Return (x, y) of the center of cell containing provided text 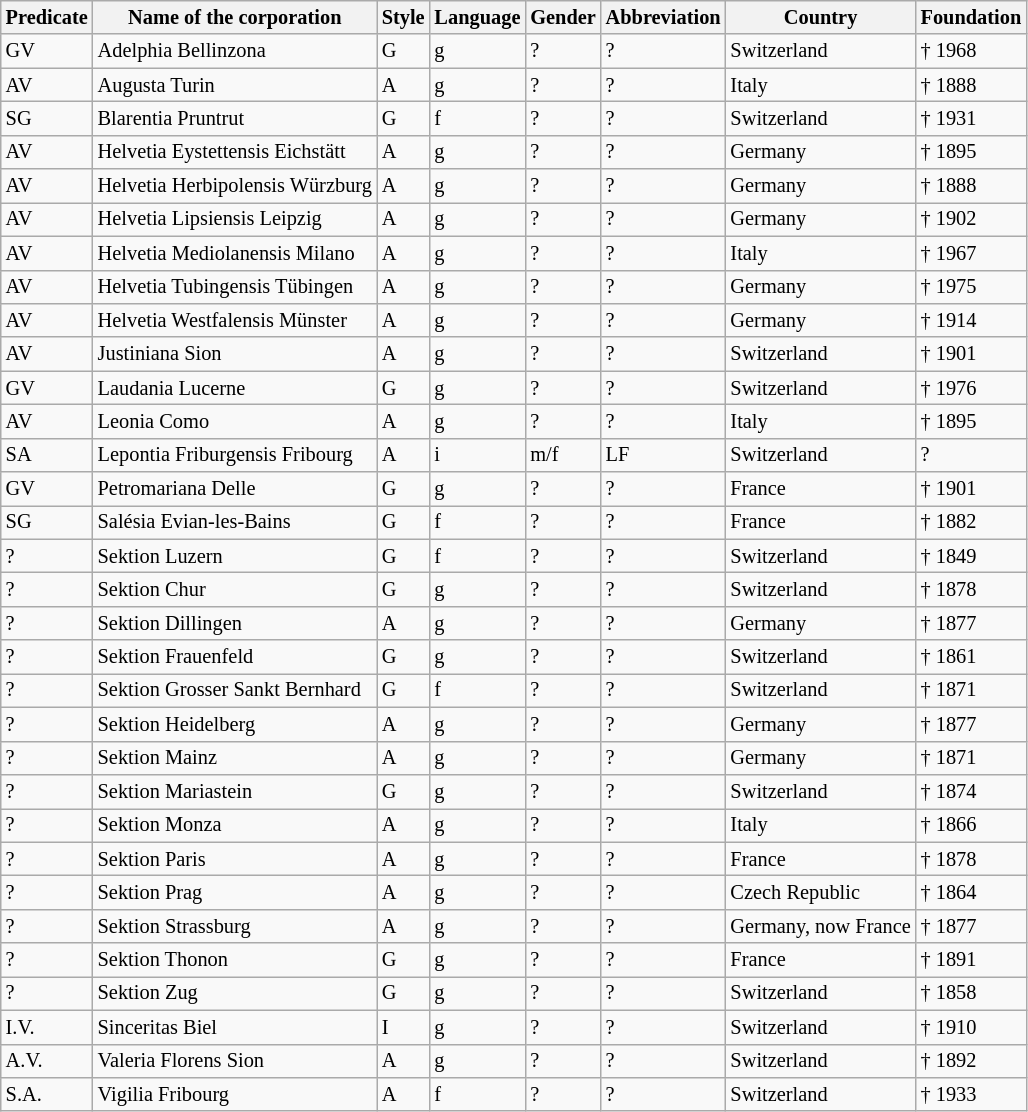
Sektion Monza (235, 825)
Sinceritas Biel (235, 1027)
Country (821, 17)
Helvetia Eystettensis Eichstätt (235, 152)
Laudania Lucerne (235, 388)
Czech Republic (821, 892)
Valeria Florens Sion (235, 1061)
† 1858 (972, 993)
Sektion Strassburg (235, 926)
SA (47, 455)
S.A. (47, 1094)
Leonia Como (235, 421)
m/f (562, 455)
Gender (562, 17)
i (478, 455)
Name of the corporation (235, 17)
† 1849 (972, 556)
A.V. (47, 1061)
Sektion Frauenfeld (235, 657)
Language (478, 17)
Sektion Mariastein (235, 791)
Helvetia Mediolanensis Milano (235, 253)
† 1866 (972, 825)
Salésia Evian-les-Bains (235, 522)
† 1976 (972, 388)
Foundation (972, 17)
Germany, now France (821, 926)
Predicate (47, 17)
Helvetia Tubingensis Tübingen (235, 287)
† 1891 (972, 960)
† 1902 (972, 219)
† 1914 (972, 320)
Sektion Thonon (235, 960)
LF (664, 455)
† 1910 (972, 1027)
Sektion Dillingen (235, 623)
† 1975 (972, 287)
Blarentia Pruntrut (235, 118)
Helvetia Westfalensis Münster (235, 320)
† 1882 (972, 522)
† 1967 (972, 253)
Abbreviation (664, 17)
† 1861 (972, 657)
Style (404, 17)
† 1933 (972, 1094)
Sektion Luzern (235, 556)
I (404, 1027)
Sektion Zug (235, 993)
Sektion Prag (235, 892)
Sektion Mainz (235, 758)
† 1864 (972, 892)
† 1874 (972, 791)
† 1892 (972, 1061)
I.V. (47, 1027)
Lepontia Friburgensis Fribourg (235, 455)
† 1968 (972, 51)
Sektion Chur (235, 589)
Helvetia Lipsiensis Leipzig (235, 219)
Justiniana Sion (235, 354)
Sektion Grosser Sankt Bernhard (235, 690)
Helvetia Herbipolensis Würzburg (235, 186)
† 1931 (972, 118)
Adelphia Bellinzona (235, 51)
Sektion Paris (235, 859)
Vigilia Fribourg (235, 1094)
Petromariana Delle (235, 489)
Sektion Heidelberg (235, 724)
Augusta Turin (235, 85)
